Extract the [x, y] coordinate from the center of the cell holding the provided text.  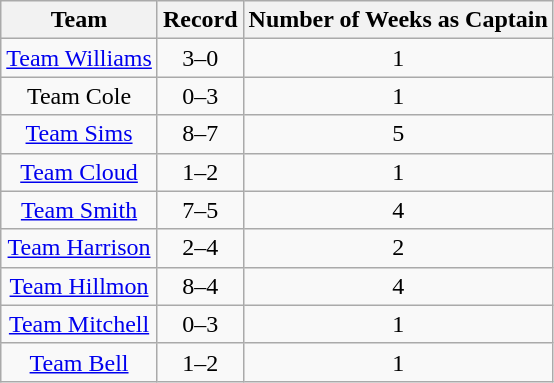
Team Bell [80, 362]
2 [398, 248]
2–4 [200, 248]
Team Cloud [80, 172]
Team [80, 20]
8–4 [200, 286]
Team Sims [80, 134]
Number of Weeks as Captain [398, 20]
Team Smith [80, 210]
8–7 [200, 134]
Team Williams [80, 58]
Record [200, 20]
Team Cole [80, 96]
5 [398, 134]
7–5 [200, 210]
3–0 [200, 58]
Team Harrison [80, 248]
Team Hillmon [80, 286]
Team Mitchell [80, 324]
